Scan for the cell matching the given text and deliver its (X, Y) coordinate at center. 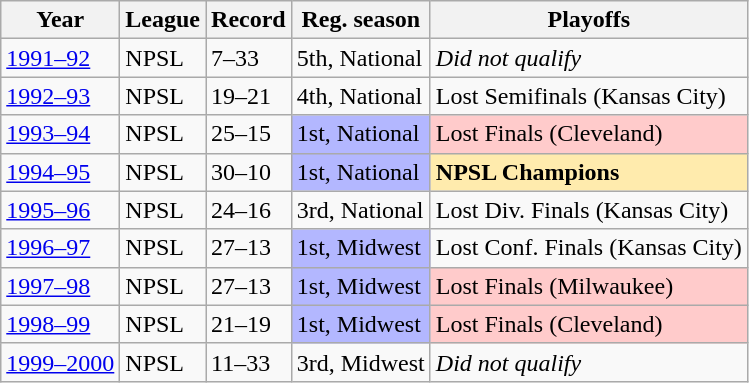
30–10 (249, 172)
24–16 (249, 210)
25–15 (249, 134)
1992–93 (60, 96)
Record (249, 20)
7–33 (249, 58)
4th, National (360, 96)
Year (60, 20)
11–33 (249, 362)
1998–99 (60, 324)
19–21 (249, 96)
21–19 (249, 324)
1996–97 (60, 248)
3rd, Midwest (360, 362)
Lost Div. Finals (Kansas City) (588, 210)
1994–95 (60, 172)
Lost Conf. Finals (Kansas City) (588, 248)
Lost Finals (Milwaukee) (588, 286)
1991–92 (60, 58)
Playoffs (588, 20)
Reg. season (360, 20)
3rd, National (360, 210)
NPSL Champions (588, 172)
1995–96 (60, 210)
1999–2000 (60, 362)
5th, National (360, 58)
Lost Semifinals (Kansas City) (588, 96)
League (163, 20)
1997–98 (60, 286)
1993–94 (60, 134)
